Extract the (x, y) coordinate from the center of the cell holding the provided text.  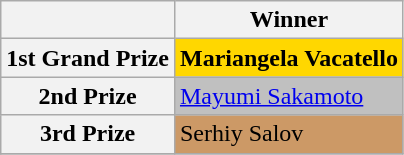
3rd Prize (88, 134)
Serhiy Salov (288, 134)
Mayumi Sakamoto (288, 96)
1st Grand Prize (88, 58)
Mariangela Vacatello (288, 58)
Winner (288, 20)
2nd Prize (88, 96)
